Scan for the cell matching the given text and deliver its (X, Y) coordinate at center. 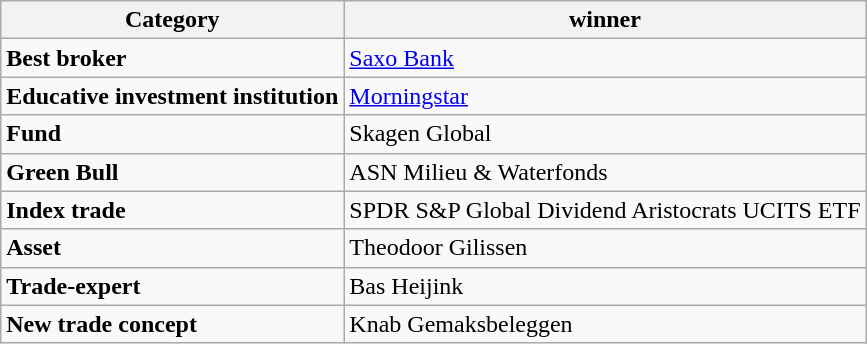
Fund (172, 134)
Best broker (172, 58)
Skagen Global (605, 134)
Asset (172, 248)
Educative investment institution (172, 96)
Index trade (172, 210)
Morningstar (605, 96)
ASN Milieu & Waterfonds (605, 172)
Theodoor Gilissen (605, 248)
SPDR S&P Global Dividend Aristocrats UCITS ETF (605, 210)
winner (605, 20)
Knab Gemaksbeleggen (605, 324)
Bas Heijink (605, 286)
Green Bull (172, 172)
Category (172, 20)
Trade-expert (172, 286)
Saxo Bank (605, 58)
New trade concept (172, 324)
